Capture the cell that displays the provided text and extract its [X, Y] central coordinate. 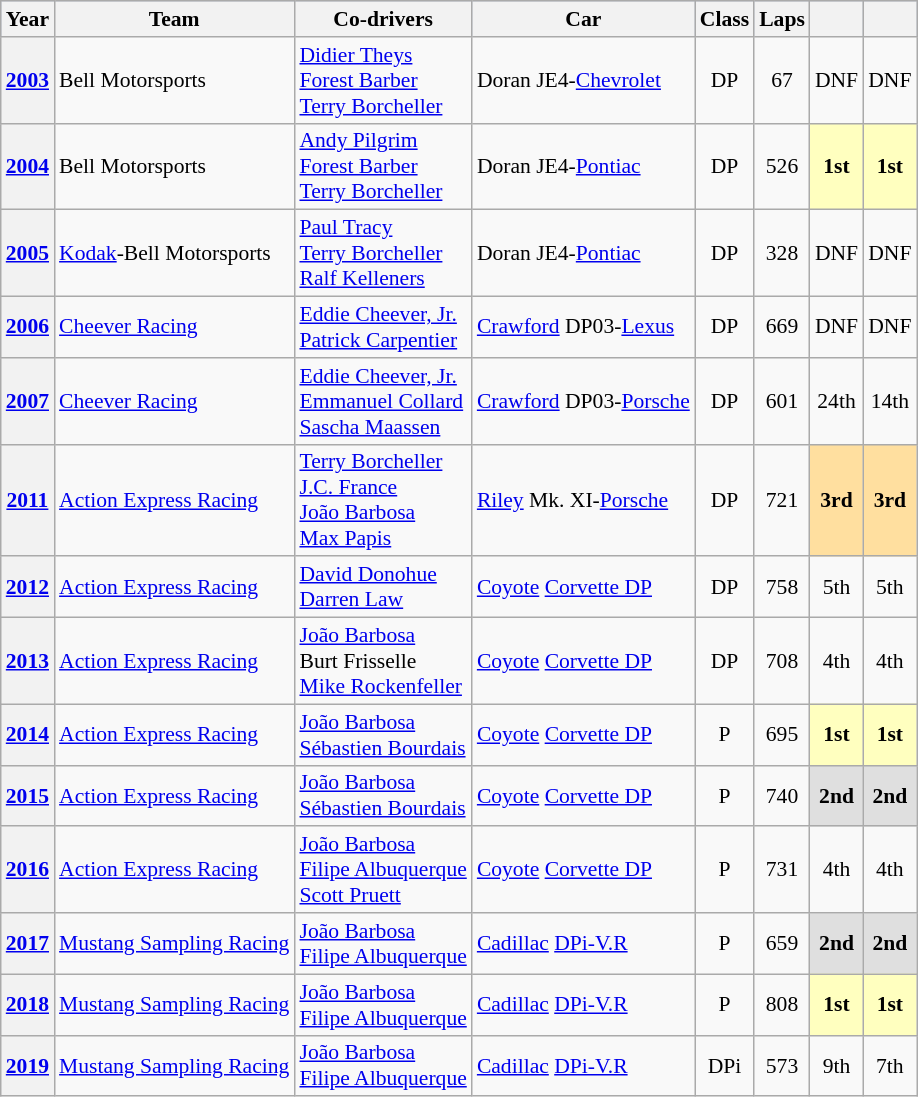
721 [782, 500]
João Barbosa Burt Frisselle Mike Rockenfeller [382, 662]
Andy Pilgrim Forest Barber Terry Borcheller [382, 166]
Doran JE4-Chevrolet [584, 80]
2014 [28, 734]
Paul Tracy Terry Borcheller Ralf Kelleners [382, 254]
708 [782, 662]
Crawford DP03-Lexus [584, 328]
573 [782, 1066]
2011 [28, 500]
659 [782, 944]
Eddie Cheever, Jr. Patrick Carpentier [382, 328]
Co-drivers [382, 19]
Didier Theys Forest Barber Terry Borcheller [382, 80]
2007 [28, 402]
24th [836, 402]
2015 [28, 796]
Class [724, 19]
14th [890, 402]
601 [782, 402]
Car [584, 19]
731 [782, 870]
7th [890, 1066]
695 [782, 734]
67 [782, 80]
328 [782, 254]
2013 [28, 662]
Riley Mk. XI-Porsche [584, 500]
758 [782, 588]
9th [836, 1066]
Laps [782, 19]
2018 [28, 1004]
2004 [28, 166]
526 [782, 166]
João Barbosa Filipe Albuquerque Scott Pruett [382, 870]
808 [782, 1004]
Kodak-Bell Motorsports [174, 254]
Year [28, 19]
Eddie Cheever, Jr. Emmanuel Collard Sascha Maassen [382, 402]
Crawford DP03-Porsche [584, 402]
David Donohue Darren Law [382, 588]
DPi [724, 1066]
2005 [28, 254]
2012 [28, 588]
740 [782, 796]
2016 [28, 870]
2019 [28, 1066]
Terry Borcheller J.C. France João Barbosa Max Papis [382, 500]
2006 [28, 328]
2017 [28, 944]
2003 [28, 80]
669 [782, 328]
Team [174, 19]
